Return (x, y) of the center of cell containing provided text 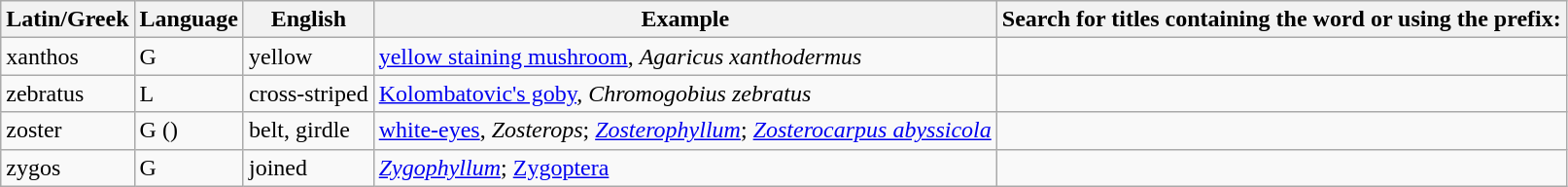
Latin/Greek (68, 19)
G () (189, 131)
belt, girdle (308, 131)
zygos (68, 168)
white-eyes, Zosterops; Zosterophyllum; Zosterocarpus abyssicola (684, 131)
Search for titles containing the word or using the prefix: (1281, 19)
cross-striped (308, 93)
xanthos (68, 56)
Example (684, 19)
zebratus (68, 93)
Kolombatovic's goby, Chromogobius zebratus (684, 93)
joined (308, 168)
yellow (308, 56)
L (189, 93)
Language (189, 19)
Zygophyllum; Zygoptera (684, 168)
zoster (68, 131)
yellow staining mushroom, Agaricus xanthodermus (684, 56)
English (308, 19)
